Determine the [X, Y] coordinate at the center of the cell enclosing the given text.  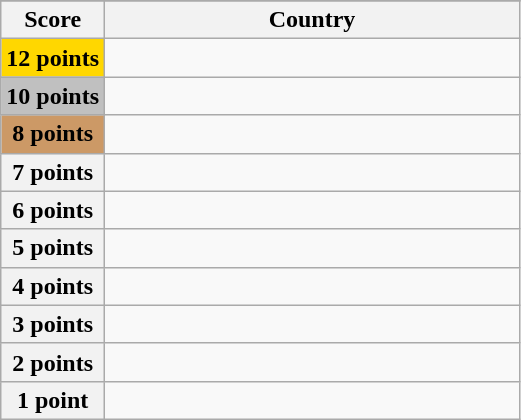
10 points [53, 96]
8 points [53, 134]
5 points [53, 248]
2 points [53, 362]
7 points [53, 172]
4 points [53, 286]
Score [53, 20]
Country [312, 20]
3 points [53, 324]
6 points [53, 210]
12 points [53, 58]
1 point [53, 400]
